For the text-containing cell, return its midpoint in (x, y) coordinate format. 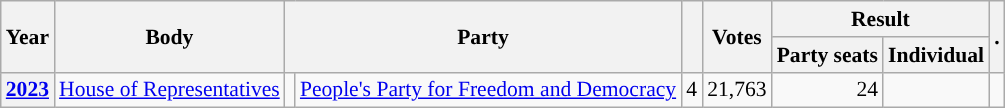
Individual (936, 55)
Body (170, 36)
2023 (28, 90)
Votes (736, 36)
Result (881, 19)
House of Representatives (170, 90)
4 (692, 90)
Year (28, 36)
21,763 (736, 90)
24 (828, 90)
Party seats (828, 55)
Party (483, 36)
People's Party for Freedom and Democracy (488, 90)
. (997, 36)
